Pinpoint the cell where the given text exists, returning its (x, y) midpoint coordinate. 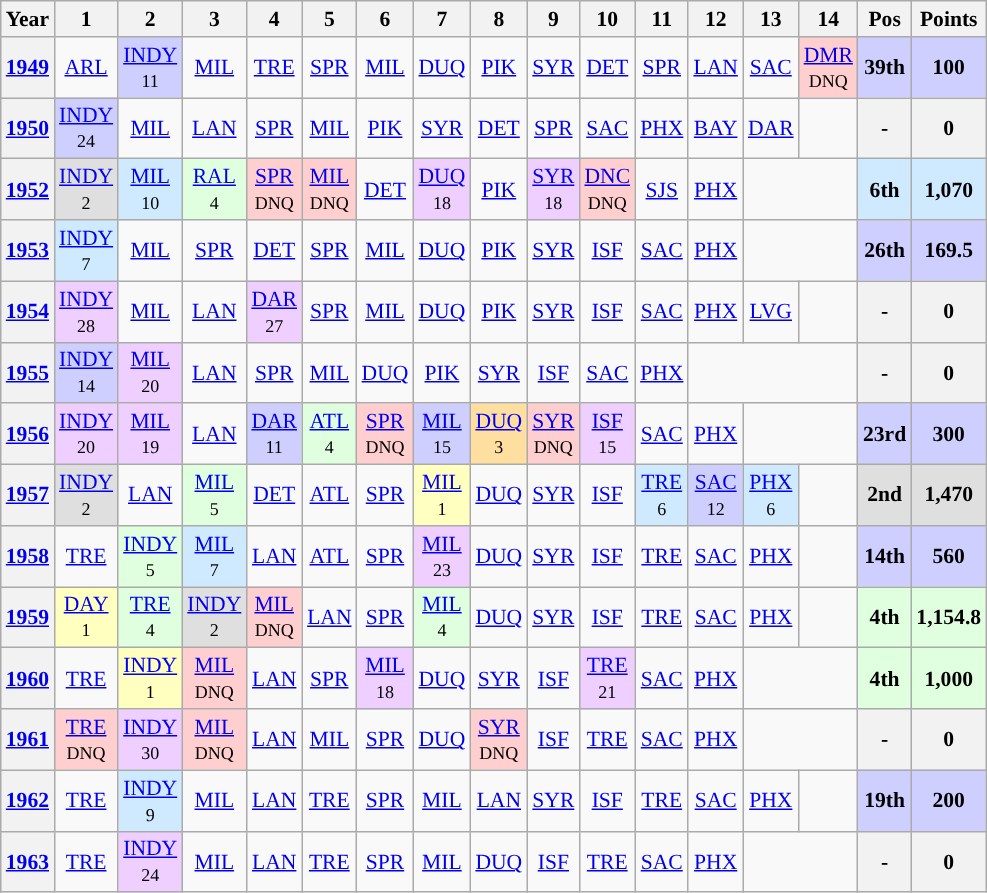
TRE6 (662, 496)
INDY7 (86, 250)
14th (884, 556)
19th (884, 800)
13 (771, 19)
1956 (28, 434)
1949 (28, 68)
1962 (28, 800)
9 (553, 19)
10 (607, 19)
1954 (28, 312)
6th (884, 190)
TRE4 (150, 618)
MIL1 (442, 496)
Pos (884, 19)
MIL20 (150, 372)
DNCDNQ (607, 190)
1 (86, 19)
12 (715, 19)
TREDNQ (86, 740)
INDY14 (86, 372)
DUQ3 (498, 434)
PHX6 (771, 496)
SYR18 (553, 190)
INDY20 (86, 434)
1957 (28, 496)
4 (274, 19)
1,000 (948, 678)
LVG (771, 312)
MIL18 (386, 678)
MIL4 (442, 618)
5 (329, 19)
DUQ18 (442, 190)
ISF15 (607, 434)
3 (214, 19)
1,070 (948, 190)
INDY30 (150, 740)
1958 (28, 556)
DAR11 (274, 434)
INDY1 (150, 678)
39th (884, 68)
DMRDNQ (828, 68)
MIL23 (442, 556)
INDY28 (86, 312)
DAR (771, 128)
560 (948, 556)
MIL5 (214, 496)
1960 (28, 678)
SJS (662, 190)
1950 (28, 128)
1961 (28, 740)
MIL10 (150, 190)
1953 (28, 250)
6 (386, 19)
DAR27 (274, 312)
26th (884, 250)
14 (828, 19)
INDY9 (150, 800)
1955 (28, 372)
MIL19 (150, 434)
MIL15 (442, 434)
INDY11 (150, 68)
1952 (28, 190)
BAY (715, 128)
Year (28, 19)
2nd (884, 496)
2 (150, 19)
ARL (86, 68)
ATL4 (329, 434)
1963 (28, 862)
169.5 (948, 250)
1,470 (948, 496)
300 (948, 434)
INDY5 (150, 556)
8 (498, 19)
100 (948, 68)
TRE21 (607, 678)
Points (948, 19)
SAC12 (715, 496)
1,154.8 (948, 618)
23rd (884, 434)
7 (442, 19)
11 (662, 19)
DAY1 (86, 618)
MIL7 (214, 556)
200 (948, 800)
1959 (28, 618)
RAL4 (214, 190)
